Capture the cell that displays the provided text and extract its (X, Y) central coordinate. 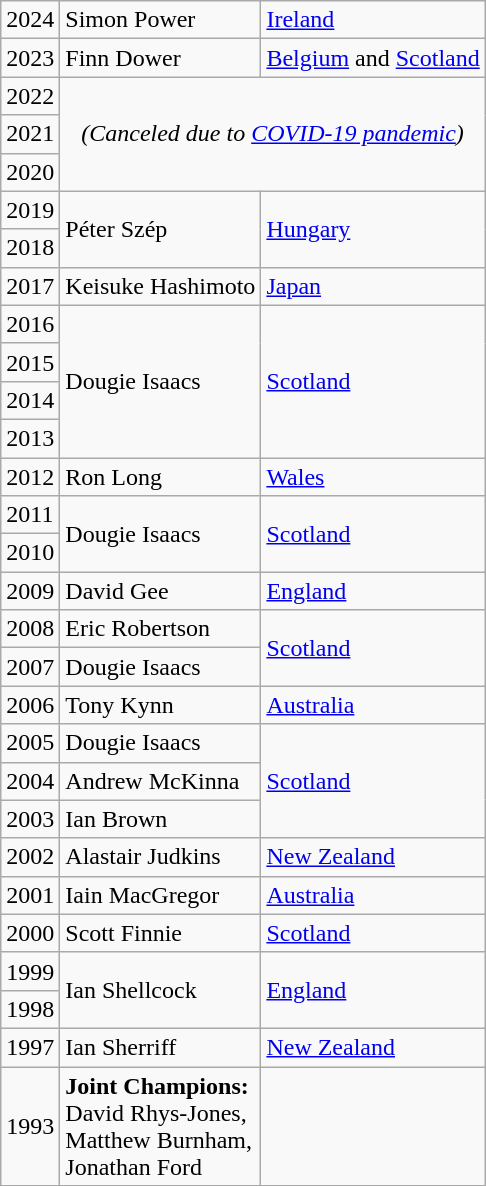
2004 (30, 781)
Joint Champions:David Rhys-Jones,Matthew Burnham,Jonathan Ford (160, 1126)
Finn Dower (160, 58)
2022 (30, 96)
2008 (30, 629)
2012 (30, 477)
2007 (30, 667)
2000 (30, 933)
Ian Shellcock (160, 990)
Scott Finnie (160, 933)
2013 (30, 438)
2019 (30, 210)
2009 (30, 591)
Ian Sherriff (160, 1047)
Belgium and Scotland (373, 58)
(Canceled due to COVID-19 pandemic) (272, 134)
2010 (30, 553)
Eric Robertson (160, 629)
Hungary (373, 229)
Péter Szép (160, 229)
2005 (30, 743)
Simon Power (160, 20)
2003 (30, 819)
2024 (30, 20)
1993 (30, 1126)
2021 (30, 134)
2020 (30, 172)
Wales (373, 477)
Ireland (373, 20)
2002 (30, 857)
2016 (30, 324)
1998 (30, 1009)
2015 (30, 362)
Keisuke Hashimoto (160, 286)
Ian Brown (160, 819)
David Gee (160, 591)
2001 (30, 895)
2018 (30, 248)
Andrew McKinna (160, 781)
Iain MacGregor (160, 895)
Japan (373, 286)
2011 (30, 515)
Alastair Judkins (160, 857)
2023 (30, 58)
1999 (30, 971)
2014 (30, 400)
1997 (30, 1047)
2006 (30, 705)
Ron Long (160, 477)
Tony Kynn (160, 705)
2017 (30, 286)
